Capture the cell that displays the provided text and extract its (x, y) central coordinate. 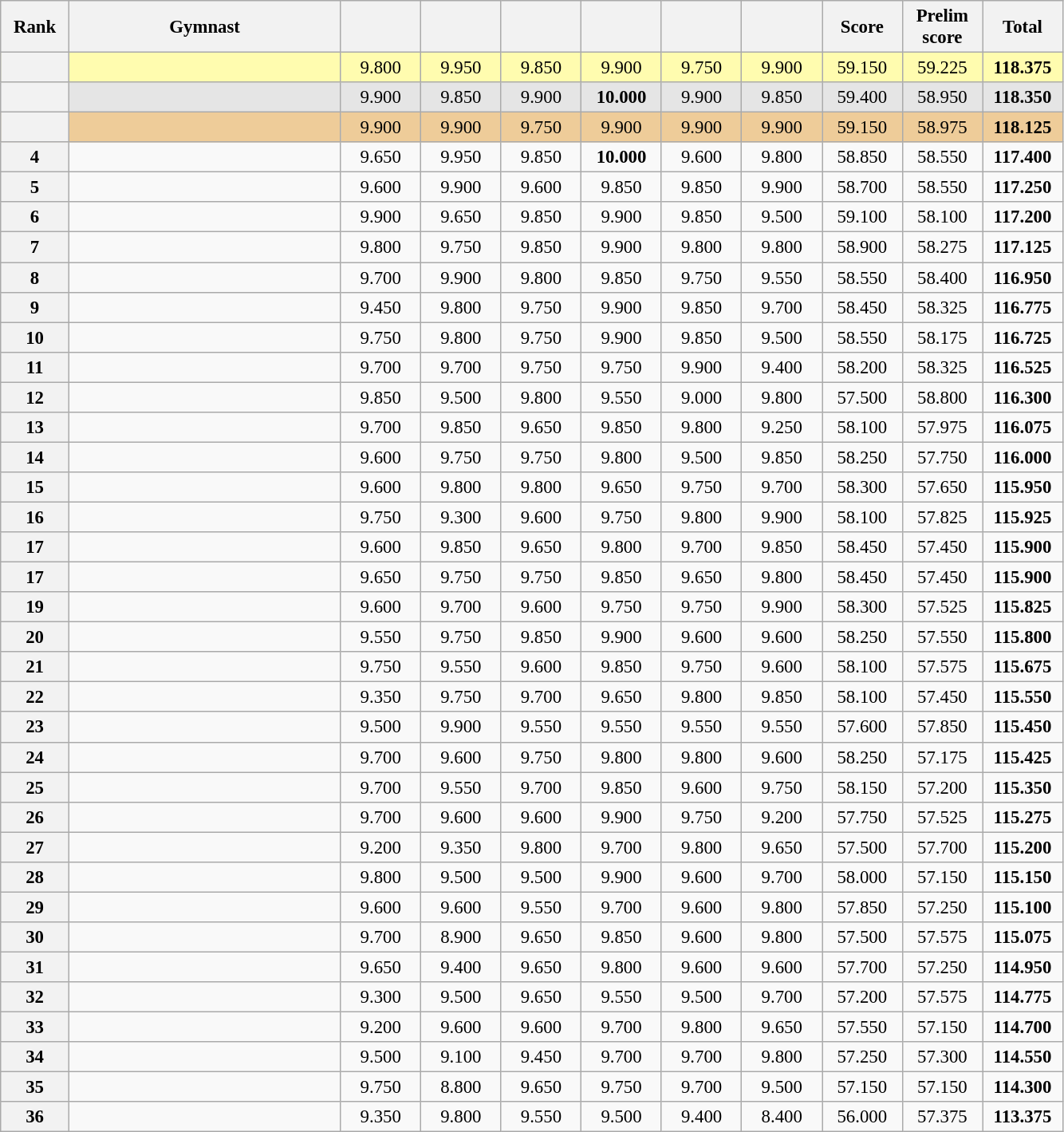
16 (35, 517)
32 (35, 997)
9 (35, 307)
19 (35, 607)
Rank (35, 27)
58.950 (943, 97)
58.975 (943, 128)
8.900 (461, 937)
7 (35, 247)
Total (1023, 27)
117.400 (1023, 157)
12 (35, 397)
28 (35, 878)
114.550 (1023, 1057)
Gymnast (204, 27)
35 (35, 1087)
15 (35, 487)
58.275 (943, 247)
57.175 (943, 757)
6 (35, 218)
57.975 (943, 428)
116.075 (1023, 428)
115.825 (1023, 607)
114.775 (1023, 997)
27 (35, 847)
23 (35, 728)
31 (35, 967)
Prelim score (943, 27)
22 (35, 697)
57.825 (943, 517)
114.950 (1023, 967)
58.400 (943, 278)
56.000 (861, 1117)
57.300 (943, 1057)
116.725 (1023, 337)
58.200 (861, 367)
26 (35, 817)
58.000 (861, 878)
30 (35, 937)
57.650 (943, 487)
115.350 (1023, 787)
33 (35, 1027)
9.100 (461, 1057)
113.375 (1023, 1117)
118.125 (1023, 128)
116.300 (1023, 397)
117.200 (1023, 218)
116.775 (1023, 307)
58.800 (943, 397)
8 (35, 278)
115.425 (1023, 757)
115.200 (1023, 847)
25 (35, 787)
14 (35, 457)
115.675 (1023, 667)
115.275 (1023, 817)
115.450 (1023, 728)
11 (35, 367)
29 (35, 907)
117.250 (1023, 187)
58.150 (861, 787)
115.925 (1023, 517)
116.950 (1023, 278)
115.800 (1023, 637)
118.375 (1023, 68)
10 (35, 337)
115.150 (1023, 878)
Score (861, 27)
115.100 (1023, 907)
34 (35, 1057)
9.250 (782, 428)
21 (35, 667)
117.125 (1023, 247)
36 (35, 1117)
58.700 (861, 187)
5 (35, 187)
57.375 (943, 1117)
59.100 (861, 218)
58.850 (861, 157)
57.600 (861, 728)
9.000 (702, 397)
115.550 (1023, 697)
58.900 (861, 247)
59.225 (943, 68)
114.300 (1023, 1087)
8.400 (782, 1117)
20 (35, 637)
13 (35, 428)
24 (35, 757)
114.700 (1023, 1027)
118.350 (1023, 97)
4 (35, 157)
115.075 (1023, 937)
116.525 (1023, 367)
58.175 (943, 337)
116.000 (1023, 457)
115.950 (1023, 487)
59.400 (861, 97)
8.800 (461, 1087)
